Return the (x, y) coordinate for the center point of the cell that contains the specified text.  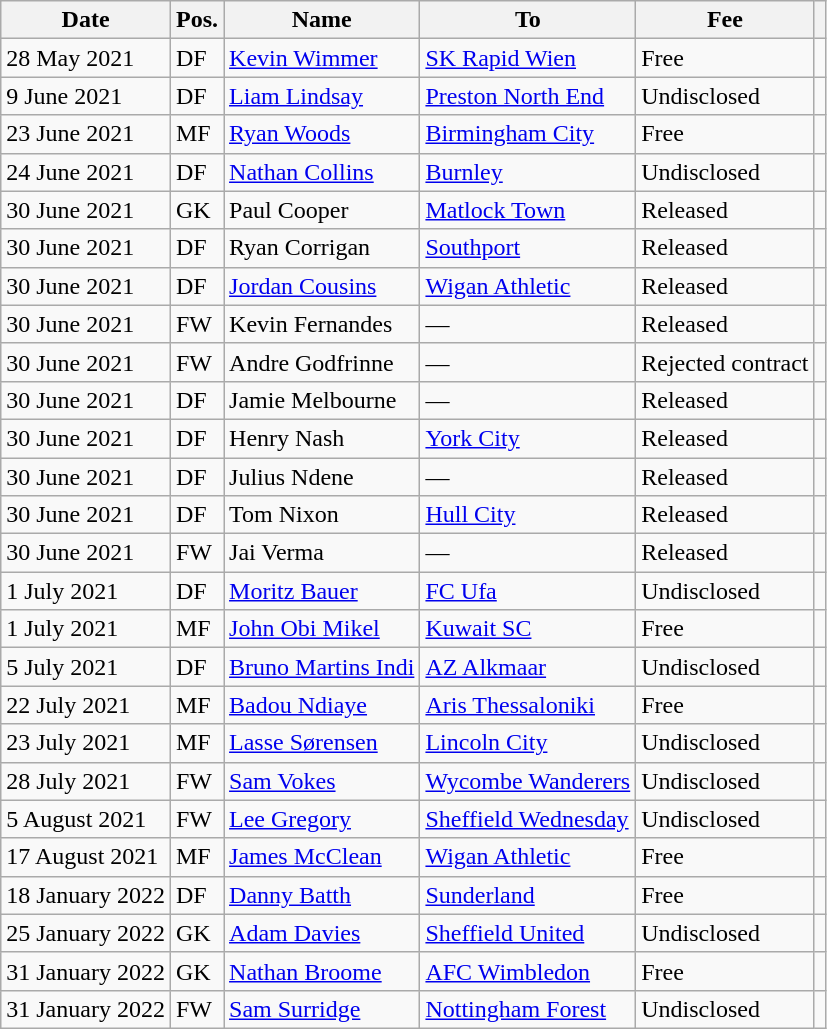
Nathan Collins (322, 172)
18 January 2022 (86, 895)
Lasse Sørensen (322, 743)
Kevin Wimmer (322, 58)
York City (528, 438)
Jai Verma (322, 553)
Sam Vokes (322, 781)
Burnley (528, 172)
Jamie Melbourne (322, 400)
Hull City (528, 515)
Adam Davies (322, 933)
SK Rapid Wien (528, 58)
To (528, 20)
Rejected contract (725, 362)
Birmingham City (528, 134)
Ryan Woods (322, 134)
5 August 2021 (86, 819)
Aris Thessaloniki (528, 705)
Wycombe Wanderers (528, 781)
Badou Ndiaye (322, 705)
5 July 2021 (86, 667)
Danny Batth (322, 895)
Sunderland (528, 895)
FC Ufa (528, 591)
24 June 2021 (86, 172)
Jordan Cousins (322, 286)
25 January 2022 (86, 933)
Date (86, 20)
28 May 2021 (86, 58)
Bruno Martins Indi (322, 667)
23 July 2021 (86, 743)
Paul Cooper (322, 210)
28 July 2021 (86, 781)
Sheffield United (528, 933)
Kevin Fernandes (322, 324)
Ryan Corrigan (322, 248)
Matlock Town (528, 210)
Nathan Broome (322, 971)
Moritz Bauer (322, 591)
17 August 2021 (86, 857)
Kuwait SC (528, 629)
Preston North End (528, 96)
Pos. (196, 20)
Lincoln City (528, 743)
Liam Lindsay (322, 96)
Julius Ndene (322, 477)
Henry Nash (322, 438)
9 June 2021 (86, 96)
Fee (725, 20)
Southport (528, 248)
23 June 2021 (86, 134)
AFC Wimbledon (528, 971)
Name (322, 20)
James McClean (322, 857)
Lee Gregory (322, 819)
Sheffield Wednesday (528, 819)
Andre Godfrinne (322, 362)
Sam Surridge (322, 1009)
Nottingham Forest (528, 1009)
John Obi Mikel (322, 629)
22 July 2021 (86, 705)
Tom Nixon (322, 515)
AZ Alkmaar (528, 667)
